Determine the [X, Y] coordinate at the center of the cell enclosing the given text.  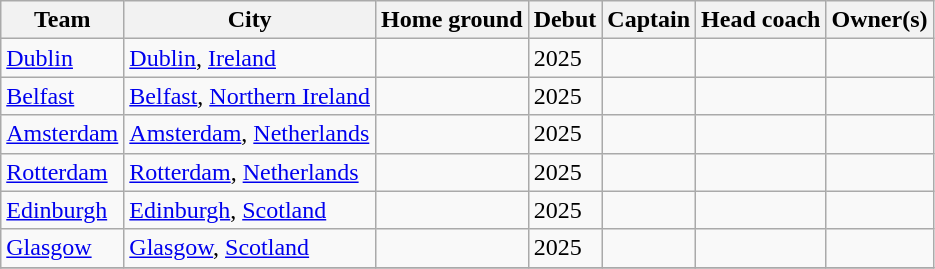
Captain [649, 20]
Edinburgh [62, 210]
Glasgow [62, 248]
Team [62, 20]
Belfast, Northern Ireland [250, 96]
Dublin, Ireland [250, 58]
Edinburgh, Scotland [250, 210]
Dublin [62, 58]
Belfast [62, 96]
City [250, 20]
Home ground [452, 20]
Rotterdam [62, 172]
Rotterdam, Netherlands [250, 172]
Debut [565, 20]
Amsterdam [62, 134]
Amsterdam, Netherlands [250, 134]
Glasgow, Scotland [250, 248]
Owner(s) [880, 20]
Head coach [761, 20]
